Detect which cell encompasses the target text, then output its (x, y) center coordinate. 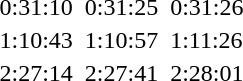
1:10:57 (121, 40)
